Find where the given text appears and provide that cell's center as [X, Y] coordinate. 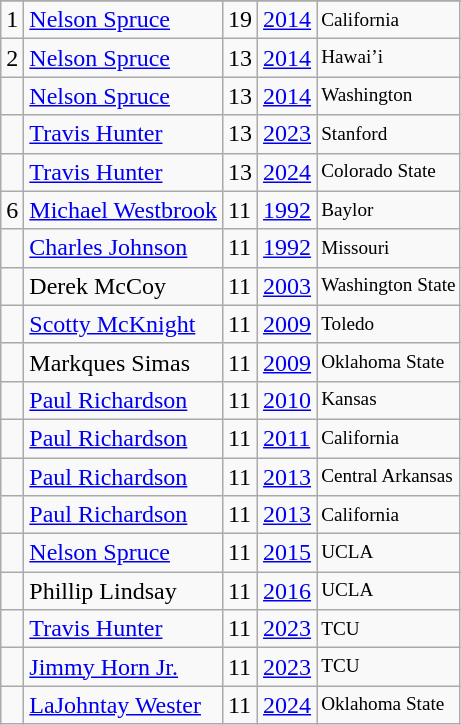
Washington [389, 96]
19 [240, 20]
2016 [288, 591]
Stanford [389, 134]
Kansas [389, 400]
Michael Westbrook [124, 210]
Baylor [389, 210]
Charles Johnson [124, 248]
Scotty McKnight [124, 324]
Colorado State [389, 172]
Derek McCoy [124, 286]
1 [12, 20]
2 [12, 58]
Hawai’i [389, 58]
Toledo [389, 324]
2003 [288, 286]
2015 [288, 553]
Jimmy Horn Jr. [124, 667]
6 [12, 210]
2010 [288, 400]
Markques Simas [124, 362]
2011 [288, 438]
LaJohntay Wester [124, 705]
Washington State [389, 286]
Phillip Lindsay [124, 591]
Central Arkansas [389, 477]
Missouri [389, 248]
